Capture the cell that displays the provided text and extract its [X, Y] central coordinate. 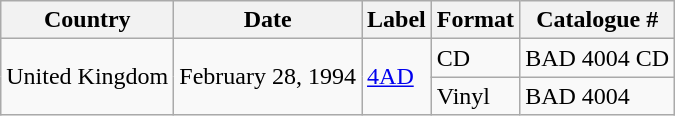
Vinyl [475, 96]
Date [268, 20]
United Kingdom [88, 77]
Label [397, 20]
Country [88, 20]
Format [475, 20]
4AD [397, 77]
February 28, 1994 [268, 77]
BAD 4004 CD [598, 58]
Catalogue # [598, 20]
CD [475, 58]
BAD 4004 [598, 96]
